Capture the cell that displays the provided text and extract its (X, Y) central coordinate. 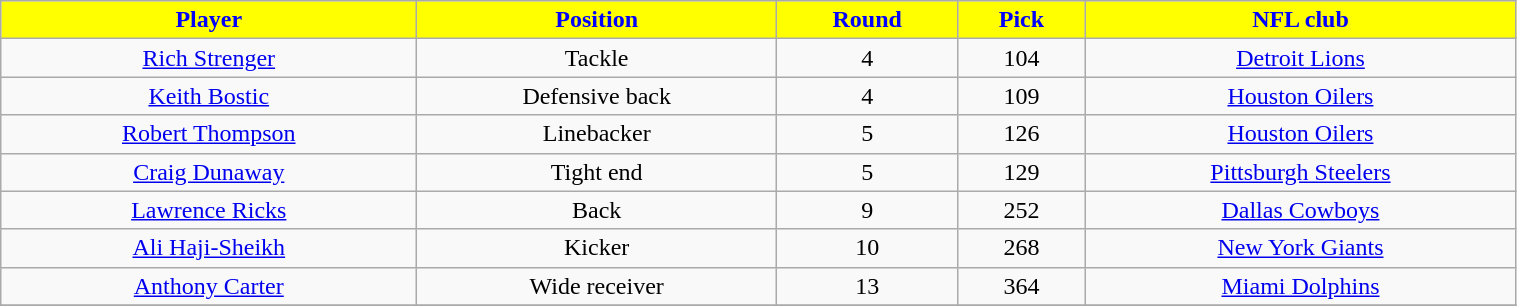
126 (1022, 134)
Pick (1022, 20)
Keith Bostic (209, 96)
NFL club (1300, 20)
129 (1022, 172)
Defensive back (597, 96)
9 (868, 210)
Wide receiver (597, 286)
Ali Haji-Sheikh (209, 248)
Robert Thompson (209, 134)
268 (1022, 248)
Pittsburgh Steelers (1300, 172)
Kicker (597, 248)
Dallas Cowboys (1300, 210)
Rich Strenger (209, 58)
Player (209, 20)
Tight end (597, 172)
Linebacker (597, 134)
Position (597, 20)
104 (1022, 58)
Craig Dunaway (209, 172)
Detroit Lions (1300, 58)
13 (868, 286)
Anthony Carter (209, 286)
Lawrence Ricks (209, 210)
Back (597, 210)
10 (868, 248)
364 (1022, 286)
Tackle (597, 58)
New York Giants (1300, 248)
Round (868, 20)
Miami Dolphins (1300, 286)
252 (1022, 210)
109 (1022, 96)
